Locate the cell with the specified text and output its [x, y] center coordinate. 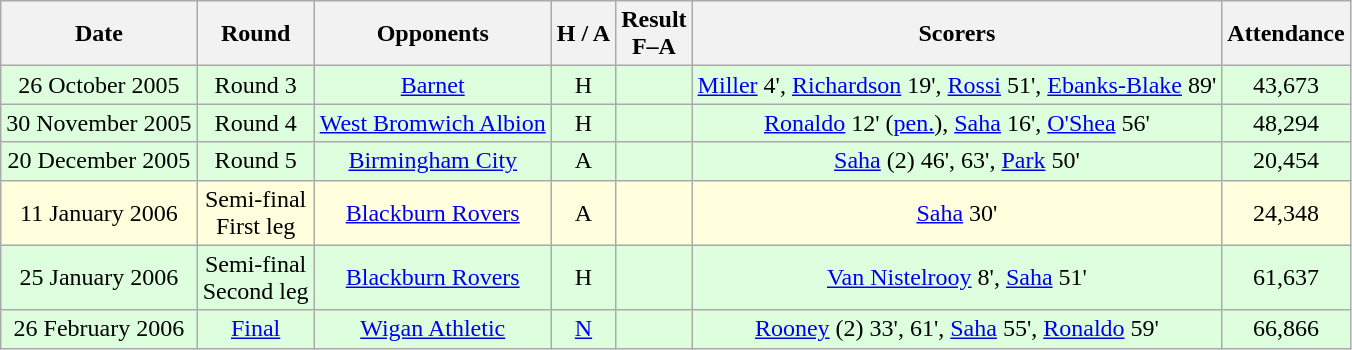
48,294 [1286, 123]
H / A [583, 34]
ResultF–A [654, 34]
Round 4 [256, 123]
26 February 2006 [99, 329]
Scorers [957, 34]
Birmingham City [432, 161]
Round 5 [256, 161]
Saha 30' [957, 212]
Barnet [432, 85]
Miller 4', Richardson 19', Rossi 51', Ebanks-Blake 89' [957, 85]
Rooney (2) 33', 61', Saha 55', Ronaldo 59' [957, 329]
26 October 2005 [99, 85]
Round [256, 34]
24,348 [1286, 212]
Date [99, 34]
66,866 [1286, 329]
N [583, 329]
Van Nistelrooy 8', Saha 51' [957, 278]
20 December 2005 [99, 161]
Wigan Athletic [432, 329]
25 January 2006 [99, 278]
11 January 2006 [99, 212]
Semi-finalSecond leg [256, 278]
30 November 2005 [99, 123]
Attendance [1286, 34]
Saha (2) 46', 63', Park 50' [957, 161]
West Bromwich Albion [432, 123]
Semi-finalFirst leg [256, 212]
Ronaldo 12' (pen.), Saha 16', O'Shea 56' [957, 123]
61,637 [1286, 278]
43,673 [1286, 85]
20,454 [1286, 161]
Opponents [432, 34]
Final [256, 329]
Round 3 [256, 85]
